Return the [x, y] coordinate for the center point of the cell that contains the specified text.  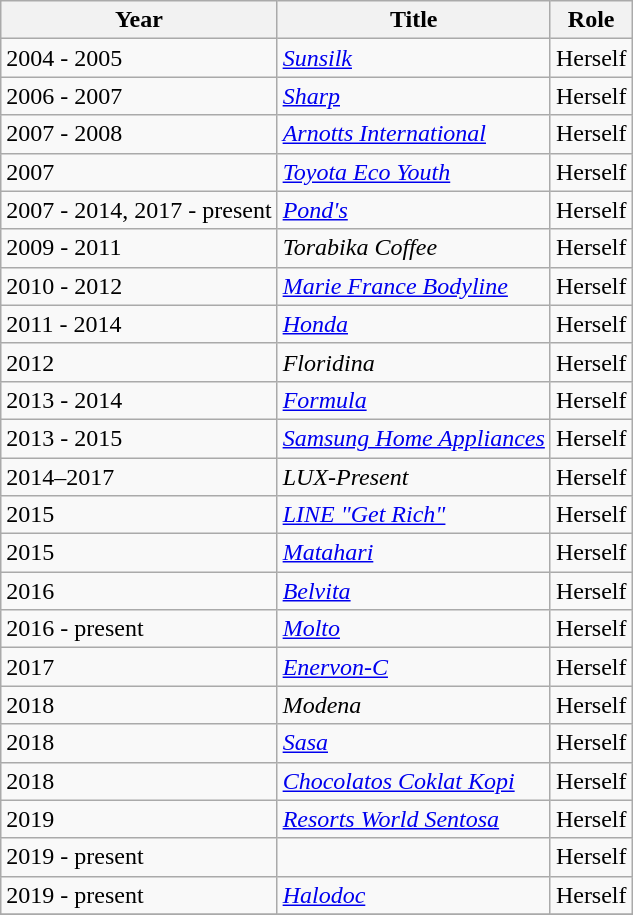
2007 - 2008 [139, 134]
2009 - 2011 [139, 248]
LUX-Present [414, 477]
2013 - 2015 [139, 438]
Marie France Bodyline [414, 286]
2016 [139, 591]
Modena [414, 705]
2006 - 2007 [139, 96]
2012 [139, 362]
2014–2017 [139, 477]
Sasa [414, 743]
2013 - 2014 [139, 400]
Samsung Home Appliances [414, 438]
2011 - 2014 [139, 324]
Halodoc [414, 895]
2017 [139, 667]
Floridina [414, 362]
2016 - present [139, 629]
LINE "Get Rich" [414, 515]
2010 - 2012 [139, 286]
Chocolatos Coklat Kopi [414, 781]
Sunsilk [414, 58]
Title [414, 20]
Molto [414, 629]
Resorts World Sentosa [414, 819]
Sharp [414, 96]
2004 - 2005 [139, 58]
Matahari [414, 553]
Year [139, 20]
2019 [139, 819]
Role [591, 20]
2007 [139, 172]
Honda [414, 324]
Toyota Eco Youth [414, 172]
Belvita [414, 591]
Arnotts International [414, 134]
2007 - 2014, 2017 - present [139, 210]
Enervon-C [414, 667]
Pond's [414, 210]
Formula [414, 400]
Torabika Coffee [414, 248]
